Identify which cell holds the provided text, then report its [X, Y] central coordinate. 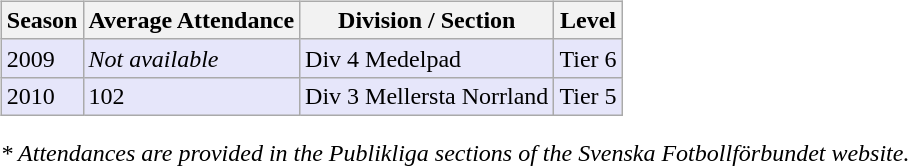
Tier 6 [588, 58]
Division / Section [427, 20]
Season [42, 20]
Average Attendance [192, 20]
2009 [42, 58]
Level [588, 20]
Div 4 Medelpad [427, 58]
2010 [42, 96]
Tier 5 [588, 96]
102 [192, 96]
Div 3 Mellersta Norrland [427, 96]
Not available [192, 58]
